Extract the (X, Y) coordinate from the center of the cell holding the provided text.  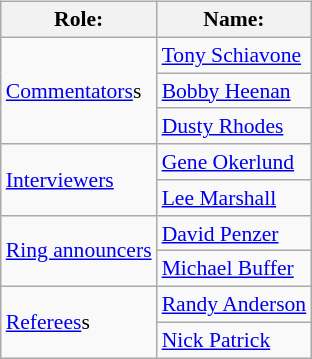
Lee Marshall (234, 198)
Interviewers (79, 180)
Nick Patrick (234, 340)
Bobby Heenan (234, 91)
Ring announcers (79, 250)
Refereess (79, 322)
Randy Anderson (234, 305)
Gene Okerlund (234, 162)
David Penzer (234, 233)
Dusty Rhodes (234, 126)
Commentatorss (79, 90)
Tony Schiavone (234, 55)
Michael Buffer (234, 269)
Name: (234, 20)
Role: (79, 20)
